Identify which cell holds the provided text, then report its [x, y] central coordinate. 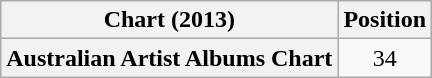
Position [385, 20]
Australian Artist Albums Chart [170, 58]
34 [385, 58]
Chart (2013) [170, 20]
